Pinpoint the cell where the given text exists, returning its (x, y) midpoint coordinate. 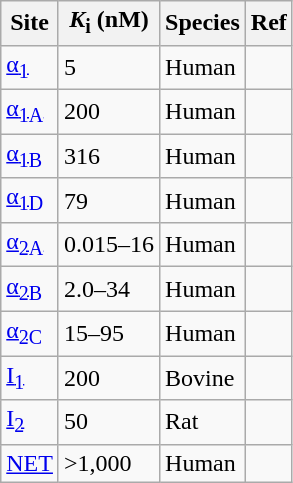
α2A (30, 244)
I1 (30, 378)
Rat (203, 422)
>1,000 (108, 463)
α2C (30, 333)
Ref (268, 23)
15–95 (108, 333)
Bovine (203, 378)
79 (108, 200)
I2 (30, 422)
α2B (30, 289)
α1B (30, 156)
α1 (30, 67)
5 (108, 67)
50 (108, 422)
Species (203, 23)
α1A (30, 111)
α1D (30, 200)
316 (108, 156)
NET (30, 463)
2.0–34 (108, 289)
0.015–16 (108, 244)
Ki (nM) (108, 23)
Site (30, 23)
